Search for the cell housing the specified text and yield its [X, Y] center coordinate. 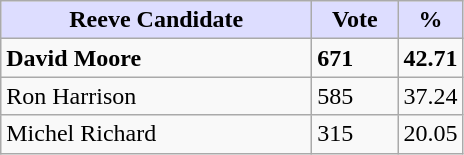
Ron Harrison [156, 96]
315 [355, 134]
585 [355, 96]
671 [355, 58]
Reeve Candidate [156, 20]
20.05 [430, 134]
Michel Richard [156, 134]
% [430, 20]
37.24 [430, 96]
David Moore [156, 58]
Vote [355, 20]
42.71 [430, 58]
